From the cell containing the given text, extract its center point as [X, Y] coordinate. 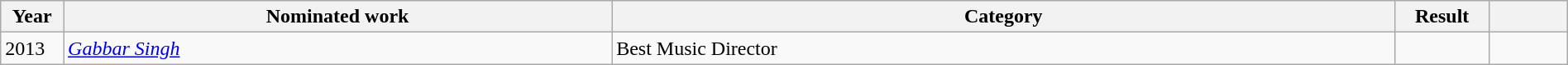
2013 [32, 48]
Gabbar Singh [337, 48]
Nominated work [337, 17]
Year [32, 17]
Result [1442, 17]
Best Music Director [1004, 48]
Category [1004, 17]
